From the cell containing the given text, extract its center point as (x, y) coordinate. 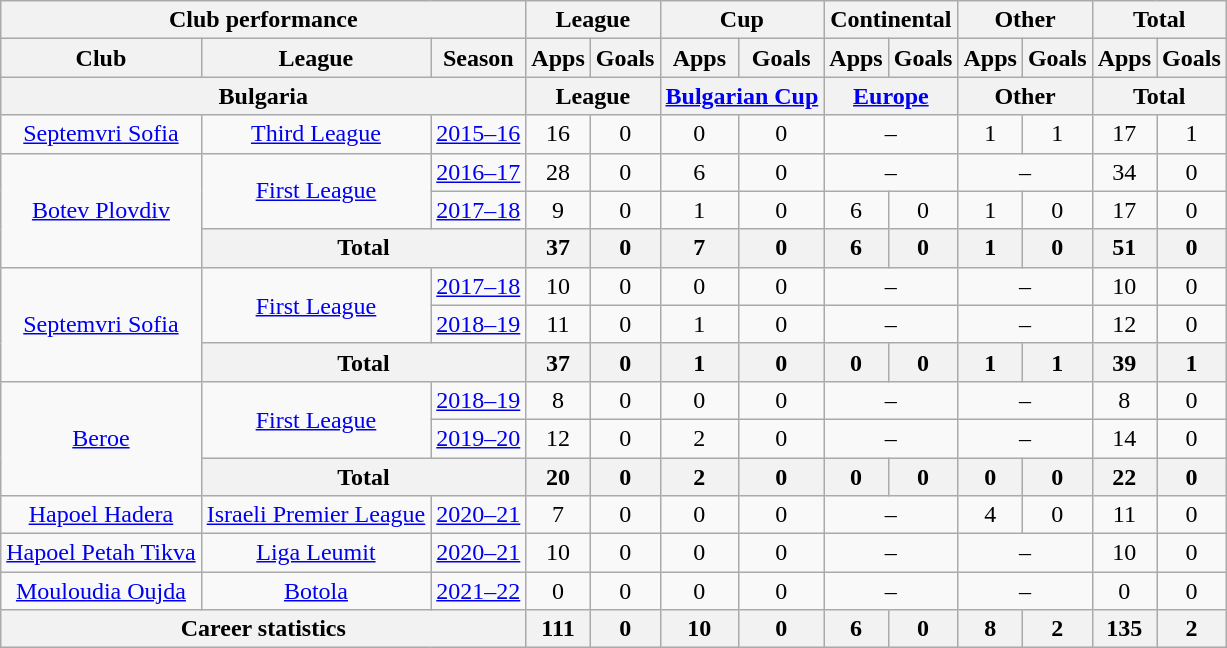
14 (1124, 438)
Continental (891, 20)
Hapoel Hadera (101, 515)
Third League (316, 134)
22 (1124, 477)
28 (558, 172)
Israeli Premier League (316, 515)
Mouloudia Oujda (101, 591)
Botola (316, 591)
Career statistics (264, 629)
34 (1124, 172)
2021–22 (478, 591)
2015–16 (478, 134)
Bulgaria (264, 96)
Europe (891, 96)
2016–17 (478, 172)
Beroe (101, 438)
Botev Plovdiv (101, 210)
Cup (742, 20)
Hapoel Petah Tikva (101, 553)
Season (478, 58)
39 (1124, 362)
9 (558, 210)
4 (990, 515)
Club performance (264, 20)
51 (1124, 248)
135 (1124, 629)
16 (558, 134)
111 (558, 629)
20 (558, 477)
Liga Leumit (316, 553)
2019–20 (478, 438)
Club (101, 58)
Bulgarian Cup (742, 96)
